Pinpoint the cell where the given text exists, returning its [X, Y] midpoint coordinate. 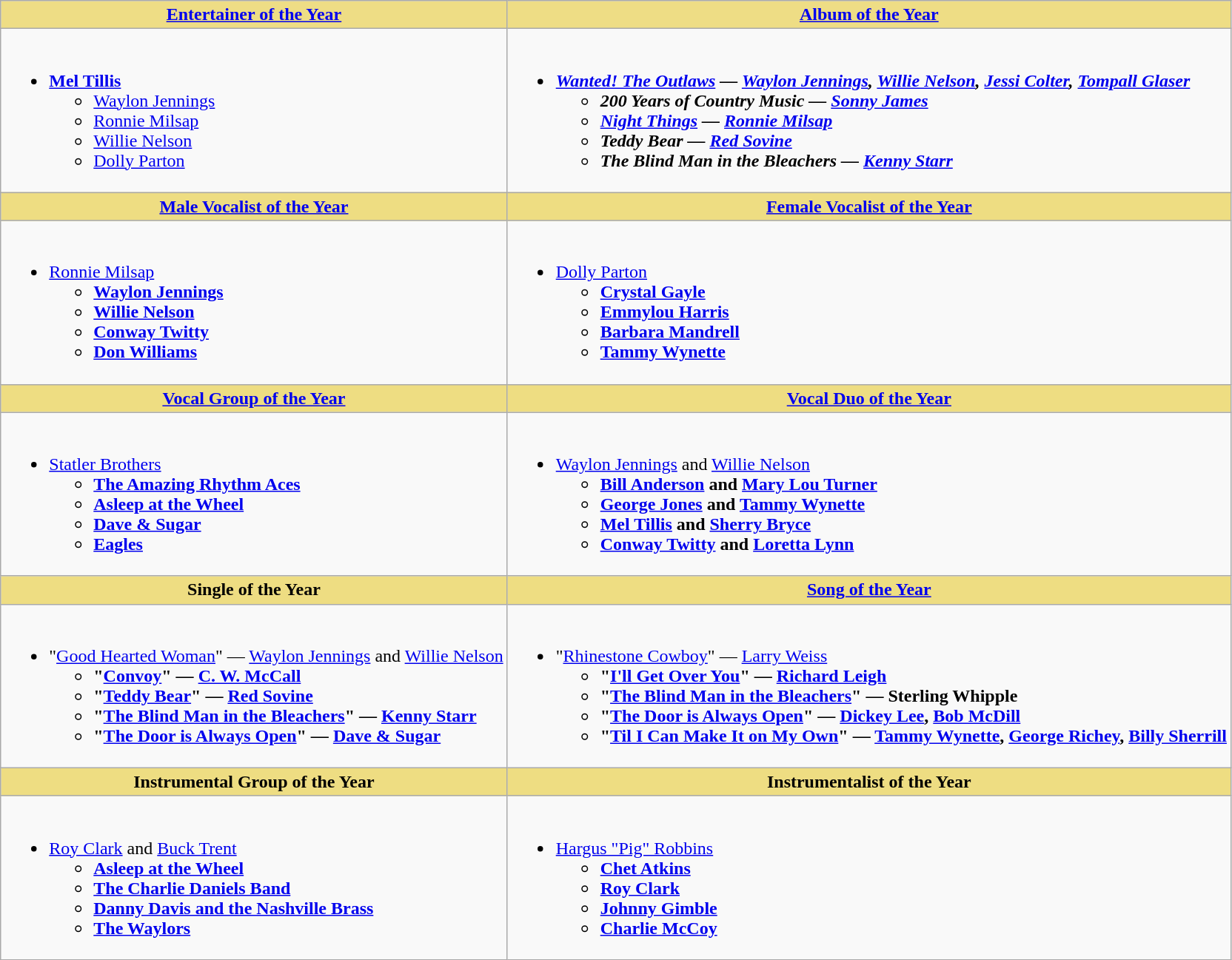
Instrumental Group of the Year [254, 782]
Single of the Year [254, 590]
Dolly PartonCrystal GayleEmmylou HarrisBarbara MandrellTammy Wynette [869, 302]
Vocal Group of the Year [254, 398]
Statler BrothersThe Amazing Rhythm AcesAsleep at the WheelDave & SugarEagles [254, 494]
Entertainer of the Year [254, 15]
Album of the Year [869, 15]
Ronnie MilsapWaylon JenningsWillie NelsonConway TwittyDon Williams [254, 302]
Instrumentalist of the Year [869, 782]
Roy Clark and Buck TrentAsleep at the WheelThe Charlie Daniels BandDanny Davis and the Nashville BrassThe Waylors [254, 878]
Hargus "Pig" RobbinsChet AtkinsRoy ClarkJohnny GimbleCharlie McCoy [869, 878]
Mel TillisWaylon JenningsRonnie MilsapWillie NelsonDolly Parton [254, 111]
Male Vocalist of the Year [254, 207]
Female Vocalist of the Year [869, 207]
Vocal Duo of the Year [869, 398]
Song of the Year [869, 590]
